Locate the cell with the specified text and output its (X, Y) center coordinate. 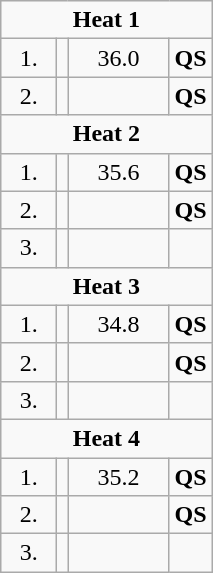
Heat 4 (106, 438)
Heat 1 (106, 20)
35.2 (118, 477)
34.8 (118, 324)
Heat 2 (106, 134)
36.0 (118, 58)
35.6 (118, 172)
Heat 3 (106, 286)
